Return the [X, Y] coordinate for the center point of the cell that contains the specified text.  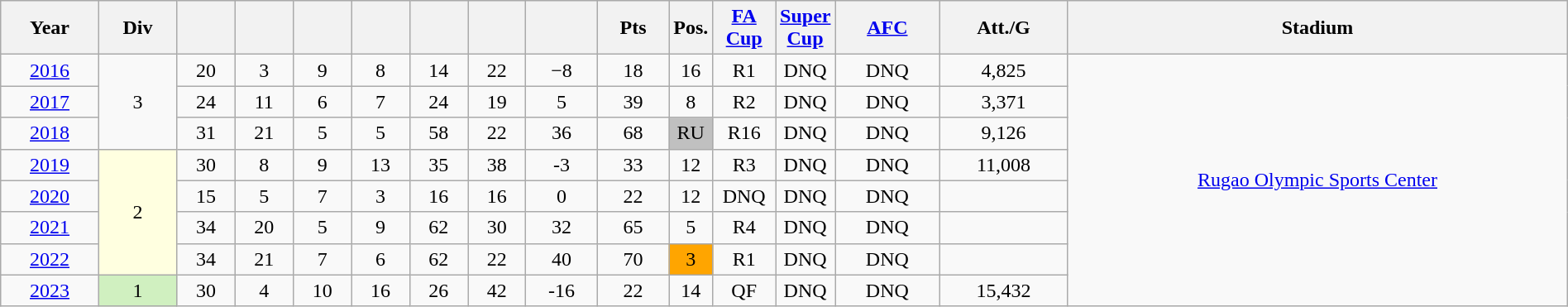
38 [497, 165]
0 [562, 196]
31 [206, 133]
10 [322, 290]
AFC [888, 28]
13 [380, 165]
9,126 [1004, 133]
Super Cup [806, 28]
Div [137, 28]
58 [438, 133]
36 [562, 133]
2020 [50, 196]
1 [137, 290]
35 [438, 165]
42 [497, 290]
2016 [50, 70]
11,008 [1004, 165]
4 [264, 290]
4,825 [1004, 70]
-16 [562, 290]
11 [264, 102]
68 [633, 133]
2019 [50, 165]
Pos. [691, 28]
Att./G [1004, 28]
39 [633, 102]
R3 [744, 165]
R4 [744, 228]
15 [206, 196]
Year [50, 28]
R2 [744, 102]
-3 [562, 165]
2017 [50, 102]
33 [633, 165]
3,371 [1004, 102]
2023 [50, 290]
32 [562, 228]
2018 [50, 133]
2021 [50, 228]
19 [497, 102]
QF [744, 290]
15,432 [1004, 290]
70 [633, 259]
FA Cup [744, 28]
2 [137, 212]
40 [562, 259]
26 [438, 290]
2022 [50, 259]
65 [633, 228]
−8 [562, 70]
R16 [744, 133]
Stadium [1317, 28]
Rugao Olympic Sports Center [1317, 180]
18 [633, 70]
RU [691, 133]
Pts [633, 28]
